Scan for the cell matching the given text and deliver its (X, Y) coordinate at center. 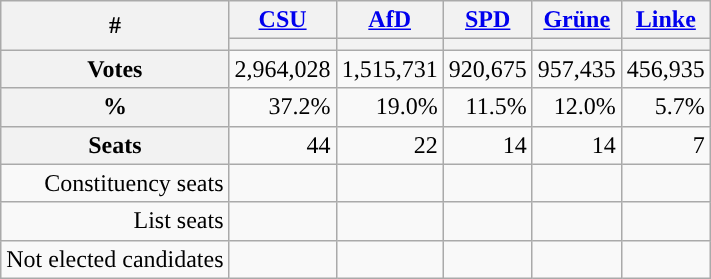
37.2% (282, 107)
AfD (390, 20)
# (115, 26)
957,435 (576, 69)
12.0% (576, 107)
1,515,731 (390, 69)
456,935 (666, 69)
920,675 (488, 69)
22 (390, 145)
Grüne (576, 20)
19.0% (390, 107)
SPD (488, 20)
Votes (115, 69)
7 (666, 145)
CSU (282, 20)
Constituency seats (115, 183)
Linke (666, 20)
Seats (115, 145)
% (115, 107)
Not elected candidates (115, 259)
5.7% (666, 107)
44 (282, 145)
11.5% (488, 107)
2,964,028 (282, 69)
List seats (115, 221)
